Find where the given text appears and provide that cell's center as (X, Y) coordinate. 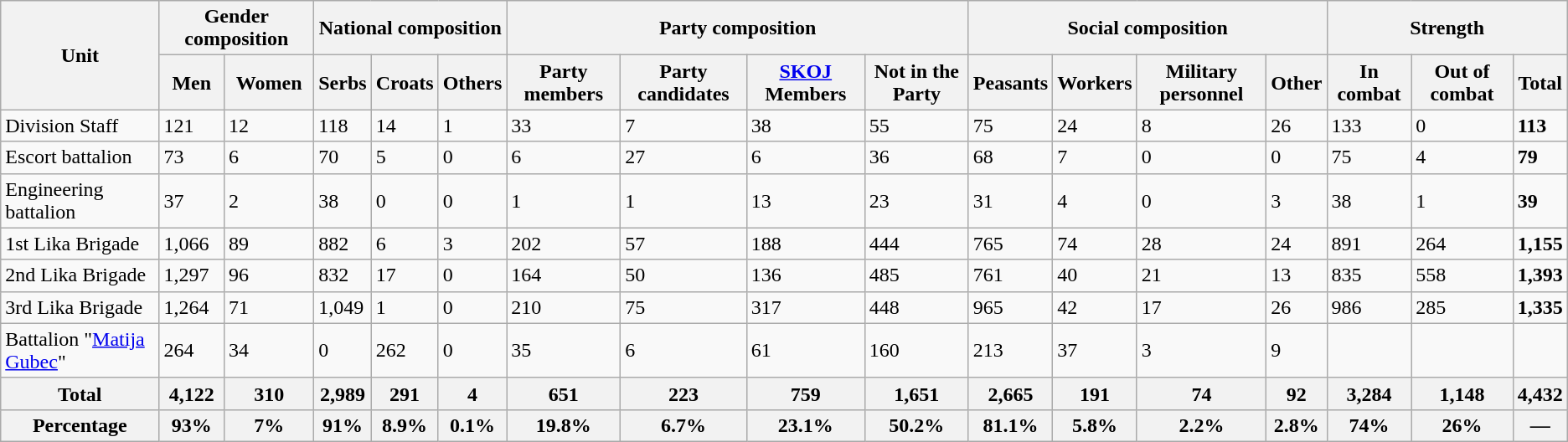
Serbs (343, 82)
74% (1369, 425)
28 (1201, 244)
310 (270, 393)
14 (405, 126)
61 (806, 350)
832 (343, 275)
1,264 (192, 307)
70 (343, 157)
262 (405, 350)
118 (343, 126)
759 (806, 393)
2nd Lika Brigade (80, 275)
39 (1540, 201)
213 (1010, 350)
4,122 (192, 393)
558 (1462, 275)
42 (1095, 307)
81.1% (1010, 425)
36 (916, 157)
40 (1095, 275)
291 (405, 393)
1,155 (1540, 244)
Party candidates (683, 82)
5.8% (1095, 425)
2.8% (1297, 425)
23.1% (806, 425)
19.8% (564, 425)
Percentage (80, 425)
761 (1010, 275)
136 (806, 275)
Gender composition (236, 28)
7% (270, 425)
2 (270, 201)
Workers (1095, 82)
SKOJ Members (806, 82)
4,432 (1540, 393)
6.7% (683, 425)
68 (1010, 157)
50.2% (916, 425)
96 (270, 275)
3rd Lika Brigade (80, 307)
79 (1540, 157)
8 (1201, 126)
133 (1369, 126)
2.2% (1201, 425)
188 (806, 244)
Military personnel (1201, 82)
210 (564, 307)
5 (405, 157)
317 (806, 307)
Other (1297, 82)
Women (270, 82)
— (1540, 425)
Out of combat (1462, 82)
Engineering battalion (80, 201)
31 (1010, 201)
Party members (564, 82)
191 (1095, 393)
1,335 (1540, 307)
73 (192, 157)
National composition (410, 28)
1st Lika Brigade (80, 244)
Others (472, 82)
8.9% (405, 425)
1,066 (192, 244)
223 (683, 393)
986 (1369, 307)
91% (343, 425)
Party composition (738, 28)
21 (1201, 275)
891 (1369, 244)
33 (564, 126)
71 (270, 307)
2,665 (1010, 393)
965 (1010, 307)
1,148 (1462, 393)
Division Staff (80, 126)
202 (564, 244)
651 (564, 393)
765 (1010, 244)
Croats (405, 82)
57 (683, 244)
444 (916, 244)
Not in the Party (916, 82)
9 (1297, 350)
92 (1297, 393)
1,651 (916, 393)
1,049 (343, 307)
160 (916, 350)
In combat (1369, 82)
Unit (80, 55)
89 (270, 244)
26% (1462, 425)
Escort battalion (80, 157)
50 (683, 275)
55 (916, 126)
882 (343, 244)
113 (1540, 126)
448 (916, 307)
2,989 (343, 393)
835 (1369, 275)
27 (683, 157)
Social composition (1148, 28)
Peasants (1010, 82)
285 (1462, 307)
Strength (1447, 28)
35 (564, 350)
93% (192, 425)
1,297 (192, 275)
23 (916, 201)
485 (916, 275)
Men (192, 82)
164 (564, 275)
34 (270, 350)
3,284 (1369, 393)
0.1% (472, 425)
12 (270, 126)
1,393 (1540, 275)
121 (192, 126)
Battalion "Matija Gubec" (80, 350)
